From the cell containing the given text, extract its center point as (X, Y) coordinate. 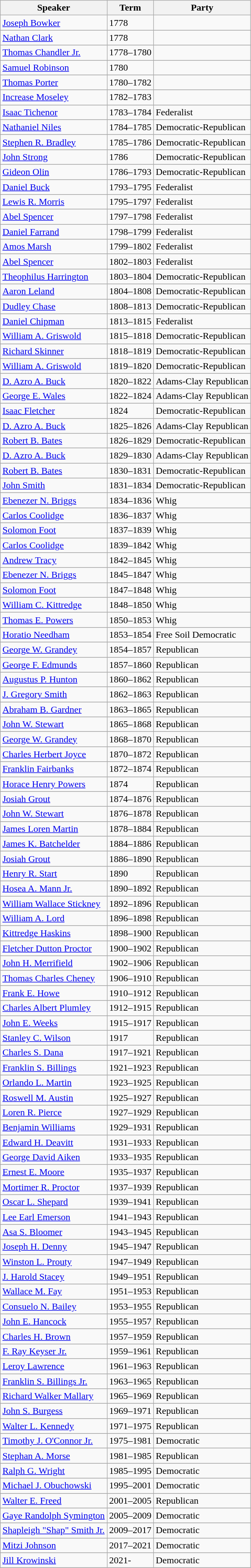
1902–1906 (130, 963)
Daniel Chipman (54, 321)
1874 (130, 784)
2005–2009 (130, 1515)
Stephen R. Bradley (54, 142)
Horatio Needham (54, 635)
Leroy Lawrence (54, 1366)
1874–1876 (130, 799)
Fletcher Dutton Proctor (54, 948)
1854–1857 (130, 649)
1906–1910 (130, 978)
1957–1959 (130, 1336)
Franklin S. Billings Jr. (54, 1381)
Joseph H. Denny (54, 1247)
1815–1818 (130, 336)
1853–1854 (130, 635)
Franklin S. Billings (54, 1068)
Thomas Charles Cheney (54, 978)
Nathan Clark (54, 38)
Abraham B. Gardner (54, 709)
Joseph Bowker (54, 23)
1943–1945 (130, 1232)
1927–1929 (130, 1112)
1872–1874 (130, 769)
1929–1931 (130, 1127)
Isaac Tichenor (54, 112)
Gideon Olin (54, 172)
Horace Henry Powers (54, 784)
Term (130, 8)
John H. Merrifield (54, 963)
1784–1785 (130, 127)
Mitzi Johnson (54, 1545)
Isaac Fletcher (54, 411)
1949–1951 (130, 1277)
1939–1941 (130, 1202)
Walter L. Kennedy (54, 1426)
1797–1798 (130, 217)
Ernest E. Moore (54, 1172)
1798–1799 (130, 232)
Stephan A. Morse (54, 1456)
1820–1822 (130, 381)
Franklin Fairbanks (54, 769)
Increase Moseley (54, 97)
1910–1912 (130, 993)
Augustus P. Hunton (54, 680)
James Loren Martin (54, 829)
1785–1786 (130, 142)
Dudley Chase (54, 306)
2009–2017 (130, 1530)
Oscar L. Shepard (54, 1202)
Charles S. Dana (54, 1053)
Richard Skinner (54, 351)
1898–1900 (130, 933)
1836–1837 (130, 515)
Speaker (54, 8)
1795–1797 (130, 202)
Timothy J. O'Connor Jr. (54, 1441)
1890 (130, 873)
1900–1902 (130, 948)
George E. Wales (54, 396)
William Wallace Stickney (54, 903)
George F. Edmunds (54, 665)
1963–1965 (130, 1381)
Thomas Chandler Jr. (54, 53)
Asa S. Bloomer (54, 1232)
1923–1925 (130, 1082)
1896–1898 (130, 919)
1870–1872 (130, 754)
1961–1963 (130, 1366)
Mortimer R. Proctor (54, 1187)
1793–1795 (130, 187)
1818–1819 (130, 351)
James K. Batchelder (54, 844)
Michael J. Obuchowski (54, 1486)
1947–1949 (130, 1262)
1834–1836 (130, 500)
Lee Earl Emerson (54, 1217)
1953–1955 (130, 1306)
1985–1995 (130, 1471)
John E. Hancock (54, 1321)
1878–1884 (130, 829)
1981–1985 (130, 1456)
1965–1969 (130, 1396)
1848–1850 (130, 605)
Jill Krowinski (54, 1560)
1780 (130, 67)
1884–1886 (130, 844)
1915–1917 (130, 1023)
1778–1780 (130, 53)
John E. Weeks (54, 1023)
1804–1808 (130, 291)
Thomas E. Powers (54, 620)
1971–1975 (130, 1426)
1863–1865 (130, 709)
Walter E. Freed (54, 1501)
1829–1830 (130, 456)
Kittredge Haskins (54, 933)
2021- (130, 1560)
John S. Burgess (54, 1411)
Amos Marsh (54, 247)
1799–1802 (130, 247)
Free Soil Democratic (202, 635)
1935–1937 (130, 1172)
1892–1896 (130, 903)
Frank E. Howe (54, 993)
Gaye Randolph Symington (54, 1515)
Winston L. Prouty (54, 1262)
Party (202, 8)
Ralph G. Wright (54, 1471)
1860–1862 (130, 680)
Hosea A. Mann Jr. (54, 888)
J. Harold Stacey (54, 1277)
1931–1933 (130, 1142)
Lewis R. Morris (54, 202)
1886–1890 (130, 859)
1912–1915 (130, 1008)
Richard Walker Mallary (54, 1396)
2017–2021 (130, 1545)
1925–1927 (130, 1097)
1845–1847 (130, 575)
Nathaniel Niles (54, 127)
1917 (130, 1038)
1813–1815 (130, 321)
Samuel Robinson (54, 67)
Thomas Porter (54, 82)
Charles Albert Plumley (54, 1008)
1826–1829 (130, 441)
Wallace M. Fay (54, 1292)
1951–1953 (130, 1292)
2001–2005 (130, 1501)
1825–1826 (130, 426)
1780–1782 (130, 82)
Benjamin Williams (54, 1127)
J. Gregory Smith (54, 695)
Consuelo N. Bailey (54, 1306)
Shapleigh "Shap" Smith Jr. (54, 1530)
1857–1860 (130, 665)
1917–1921 (130, 1053)
1802–1803 (130, 262)
1975–1981 (130, 1441)
1830–1831 (130, 471)
Andrew Tracy (54, 560)
William A. Lord (54, 919)
1819–1820 (130, 366)
Daniel Buck (54, 187)
Aaron Leland (54, 291)
1933–1935 (130, 1157)
1955–1957 (130, 1321)
William C. Kittredge (54, 605)
Henry R. Start (54, 873)
Roswell M. Austin (54, 1097)
1941–1943 (130, 1217)
1783–1784 (130, 112)
1959–1961 (130, 1351)
1865–1868 (130, 724)
1782–1783 (130, 97)
1995–2001 (130, 1486)
Theophilus Harrington (54, 276)
1824 (130, 411)
1850–1853 (130, 620)
1808–1813 (130, 306)
1890–1892 (130, 888)
Charles H. Brown (54, 1336)
1862–1863 (130, 695)
Stanley C. Wilson (54, 1038)
1831–1834 (130, 486)
John Smith (54, 486)
Orlando L. Martin (54, 1082)
F. Ray Keyser Jr. (54, 1351)
1969–1971 (130, 1411)
Loren R. Pierce (54, 1112)
1868–1870 (130, 739)
Daniel Farrand (54, 232)
1786 (130, 157)
1945–1947 (130, 1247)
1847–1848 (130, 590)
1839–1842 (130, 545)
1803–1804 (130, 276)
1937–1939 (130, 1187)
Charles Herbert Joyce (54, 754)
John Strong (54, 157)
George David Aiken (54, 1157)
1921–1923 (130, 1068)
Edward H. Deavitt (54, 1142)
1876–1878 (130, 814)
1837–1839 (130, 530)
1786–1793 (130, 172)
1842–1845 (130, 560)
1822–1824 (130, 396)
